Detect which cell encompasses the target text, then output its (x, y) center coordinate. 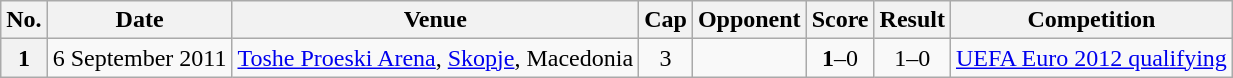
Toshe Proeski Arena, Skopje, Macedonia (436, 58)
No. (24, 20)
Competition (1091, 20)
Result (912, 20)
Score (840, 20)
Date (140, 20)
1 (24, 58)
UEFA Euro 2012 qualifying (1091, 58)
Opponent (749, 20)
Cap (666, 20)
6 September 2011 (140, 58)
Venue (436, 20)
3 (666, 58)
